Find where the given text appears and provide that cell's center as (X, Y) coordinate. 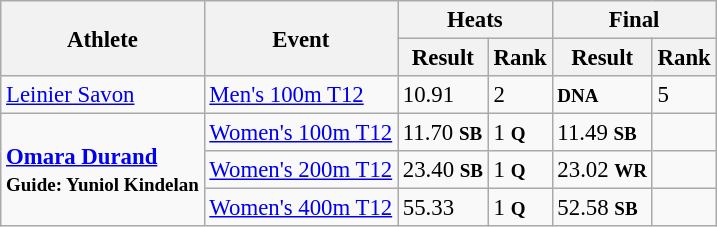
11.49 SB (602, 133)
10.91 (444, 95)
Omara DurandGuide: Yuniol Kindelan (102, 170)
Heats (476, 20)
52.58 SB (602, 208)
23.40 SB (444, 170)
Athlete (102, 38)
Women's 200m T12 (300, 170)
Men's 100m T12 (300, 95)
Women's 100m T12 (300, 133)
2 (520, 95)
Event (300, 38)
23.02 WR (602, 170)
55.33 (444, 208)
DNA (602, 95)
11.70 SB (444, 133)
Women's 400m T12 (300, 208)
5 (684, 95)
Leinier Savon (102, 95)
Final (634, 20)
